Extract the (X, Y) coordinate from the center of the cell holding the provided text.  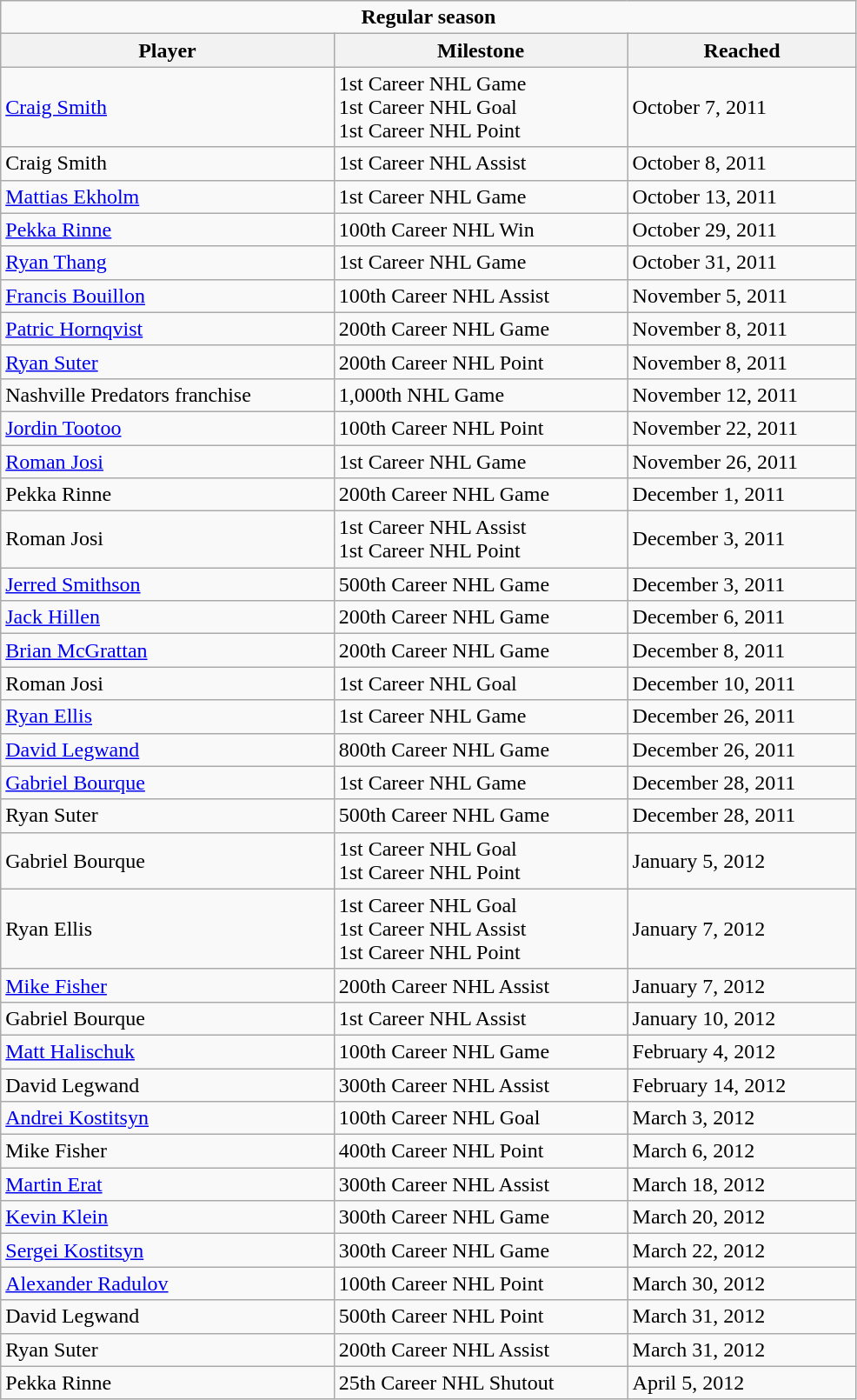
October 31, 2011 (742, 263)
December 6, 2011 (742, 617)
Regular season (428, 17)
100th Career NHL Win (481, 230)
Ryan Thang (167, 263)
100th Career NHL Game (481, 1051)
December 1, 2011 (742, 495)
800th Career NHL Game (481, 750)
1st Career NHL Assist1st Career NHL Point (481, 539)
October 13, 2011 (742, 197)
December 10, 2011 (742, 683)
Kevin Klein (167, 1217)
400th Career NHL Point (481, 1151)
March 30, 2012 (742, 1283)
Reached (742, 50)
200th Career NHL Point (481, 362)
1,000th NHL Game (481, 395)
November 26, 2011 (742, 462)
Nashville Predators franchise (167, 395)
March 18, 2012 (742, 1184)
November 12, 2011 (742, 395)
Andrei Kostitsyn (167, 1118)
April 5, 2012 (742, 1383)
Player (167, 50)
November 22, 2011 (742, 428)
Jordin Tootoo (167, 428)
March 22, 2012 (742, 1250)
Mattias Ekholm (167, 197)
October 8, 2011 (742, 163)
Patric Hornqvist (167, 329)
Martin Erat (167, 1184)
100th Career NHL Assist (481, 296)
December 8, 2011 (742, 650)
25th Career NHL Shutout (481, 1383)
Alexander Radulov (167, 1283)
1st Career NHL Game1st Career NHL Goal1st Career NHL Point (481, 107)
Milestone (481, 50)
Francis Bouillon (167, 296)
March 6, 2012 (742, 1151)
October 7, 2011 (742, 107)
1st Career NHL Goal1st Career NHL Point (481, 861)
January 5, 2012 (742, 861)
500th Career NHL Point (481, 1317)
February 4, 2012 (742, 1051)
1st Career NHL Goal (481, 683)
November 5, 2011 (742, 296)
October 29, 2011 (742, 230)
Matt Halischuk (167, 1051)
February 14, 2012 (742, 1084)
March 20, 2012 (742, 1217)
January 10, 2012 (742, 1018)
Jerred Smithson (167, 584)
Jack Hillen (167, 617)
Sergei Kostitsyn (167, 1250)
March 3, 2012 (742, 1118)
100th Career NHL Goal (481, 1118)
Brian McGrattan (167, 650)
1st Career NHL Goal1st Career NHL Assist1st Career NHL Point (481, 929)
